Determine the [X, Y] coordinate at the center of the cell enclosing the given text.  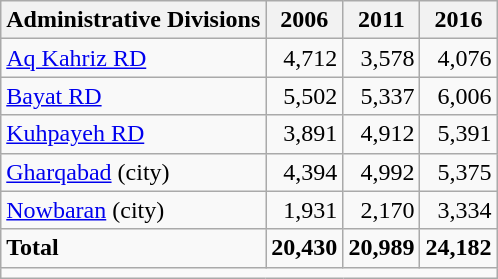
1,931 [304, 210]
4,076 [458, 58]
2016 [458, 20]
Total [134, 248]
Aq Kahriz RD [134, 58]
2,170 [382, 210]
5,391 [458, 134]
2011 [382, 20]
3,891 [304, 134]
Kuhpayeh RD [134, 134]
4,992 [382, 172]
Administrative Divisions [134, 20]
Nowbaran (city) [134, 210]
20,989 [382, 248]
Bayat RD [134, 96]
3,578 [382, 58]
2006 [304, 20]
5,502 [304, 96]
Gharqabad (city) [134, 172]
4,712 [304, 58]
24,182 [458, 248]
20,430 [304, 248]
6,006 [458, 96]
3,334 [458, 210]
5,337 [382, 96]
4,912 [382, 134]
5,375 [458, 172]
4,394 [304, 172]
